Locate the cell with the specified text and output its (X, Y) center coordinate. 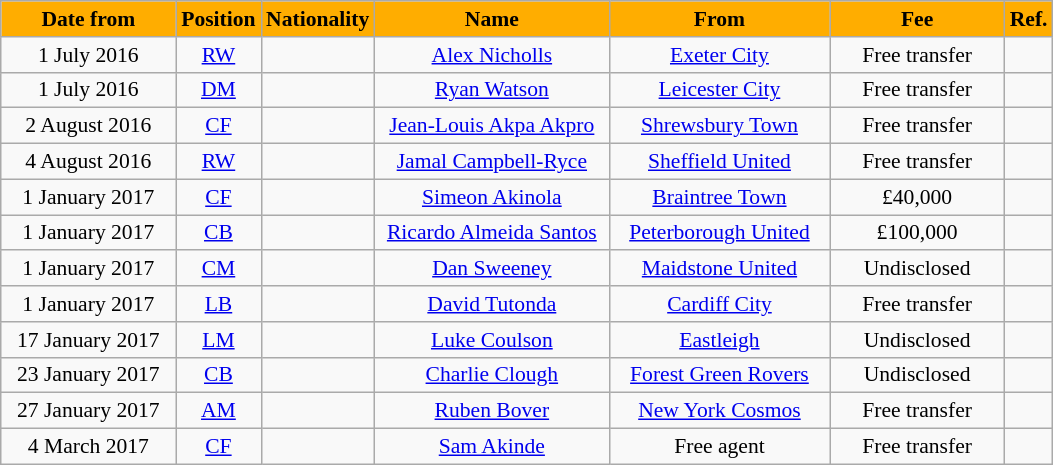
Ruben Bover (492, 411)
4 March 2017 (88, 447)
Alex Nicholls (492, 55)
Shrewsbury Town (719, 126)
Cardiff City (719, 304)
Ref. (1029, 19)
£100,000 (918, 233)
Eastleigh (719, 340)
From (719, 19)
2 August 2016 (88, 126)
CM (218, 269)
Jamal Campbell-Ryce (492, 162)
LM (218, 340)
27 January 2017 (88, 411)
LB (218, 304)
Leicester City (719, 90)
Peterborough United (719, 233)
Nationality (318, 19)
Sam Akinde (492, 447)
Luke Coulson (492, 340)
DM (218, 90)
Forest Green Rovers (719, 375)
17 January 2017 (88, 340)
23 January 2017 (88, 375)
4 August 2016 (88, 162)
Jean-Louis Akpa Akpro (492, 126)
£40,000 (918, 197)
David Tutonda (492, 304)
Ryan Watson (492, 90)
Maidstone United (719, 269)
Charlie Clough (492, 375)
Position (218, 19)
Dan Sweeney (492, 269)
Simeon Akinola (492, 197)
AM (218, 411)
Sheffield United (719, 162)
Ricardo Almeida Santos (492, 233)
Date from (88, 19)
Exeter City (719, 55)
Braintree Town (719, 197)
Fee (918, 19)
New York Cosmos (719, 411)
Name (492, 19)
Free agent (719, 447)
